Determine the (x, y) coordinate at the center of the cell enclosing the given text.  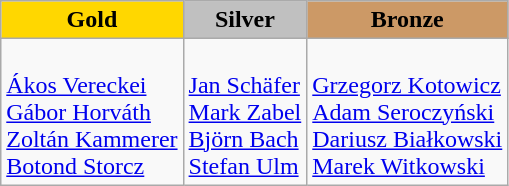
Jan SchäferMark ZabelBjörn BachStefan Ulm (245, 112)
Silver (245, 20)
Grzegorz KotowiczAdam SeroczyńskiDariusz BiałkowskiMarek Witkowski (408, 112)
Ákos VereckeiGábor HorváthZoltán KammererBotond Storcz (92, 112)
Gold (92, 20)
Bronze (408, 20)
